Provide the (x, y) coordinate of the cell's center where the given text is located.  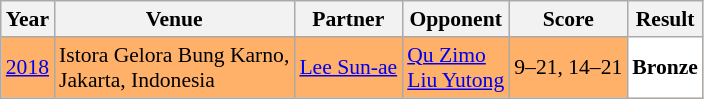
Opponent (456, 19)
Istora Gelora Bung Karno,Jakarta, Indonesia (174, 68)
Result (665, 19)
Lee Sun-ae (348, 68)
Score (568, 19)
Partner (348, 19)
Year (28, 19)
Bronze (665, 68)
Venue (174, 19)
9–21, 14–21 (568, 68)
2018 (28, 68)
Qu Zimo Liu Yutong (456, 68)
